From the cell containing the given text, extract its center point as [X, Y] coordinate. 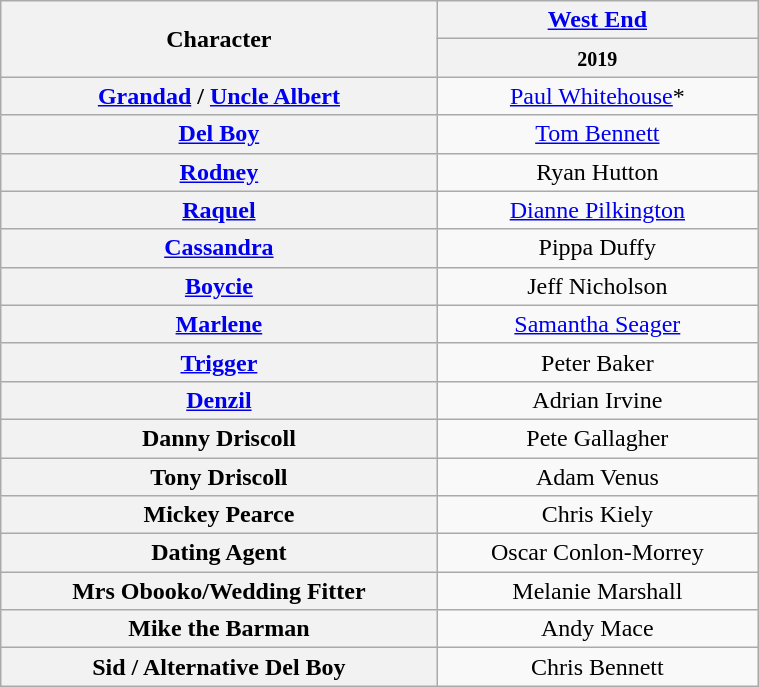
Paul Whitehouse* [598, 96]
Pete Gallagher [598, 438]
Trigger [219, 362]
Adam Venus [598, 477]
Oscar Conlon-Morrey [598, 553]
Adrian Irvine [598, 400]
Marlene [219, 324]
Peter Baker [598, 362]
Melanie Marshall [598, 591]
Mrs Obooko/Wedding Fitter [219, 591]
Mike the Barman [219, 629]
Cassandra [219, 248]
Dianne Pilkington [598, 210]
Dating Agent [219, 553]
Samantha Seager [598, 324]
Pippa Duffy [598, 248]
Del Boy [219, 134]
Ryan Hutton [598, 172]
Chris Bennett [598, 667]
Mickey Pearce [219, 515]
Character [219, 39]
Jeff Nicholson [598, 286]
Boycie [219, 286]
Rodney [219, 172]
Andy Mace [598, 629]
West End [598, 20]
2019 [598, 58]
Tom Bennett [598, 134]
Tony Driscoll [219, 477]
Grandad / Uncle Albert [219, 96]
Denzil [219, 400]
Sid / Alternative Del Boy [219, 667]
Chris Kiely [598, 515]
Danny Driscoll [219, 438]
Raquel [219, 210]
